Find where the given text appears and provide that cell's center as [x, y] coordinate. 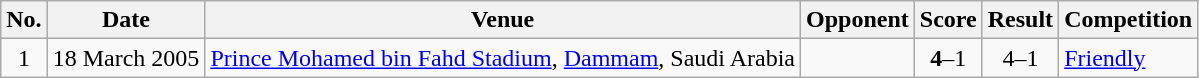
Result [1020, 20]
1 [24, 58]
Venue [503, 20]
18 March 2005 [126, 58]
Date [126, 20]
Prince Mohamed bin Fahd Stadium, Dammam, Saudi Arabia [503, 58]
Score [948, 20]
No. [24, 20]
Competition [1128, 20]
Opponent [858, 20]
Friendly [1128, 58]
